Return [X, Y] of the center of cell containing provided text 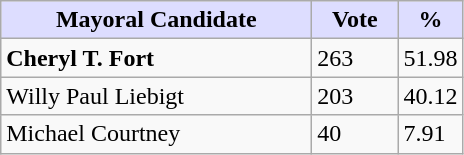
Willy Paul Liebigt [156, 96]
Vote [355, 20]
% [430, 20]
Michael Courtney [156, 134]
51.98 [430, 58]
263 [355, 58]
7.91 [430, 134]
203 [355, 96]
40.12 [430, 96]
Cheryl T. Fort [156, 58]
40 [355, 134]
Mayoral Candidate [156, 20]
